Extract the [x, y] coordinate from the center of the cell holding the provided text.  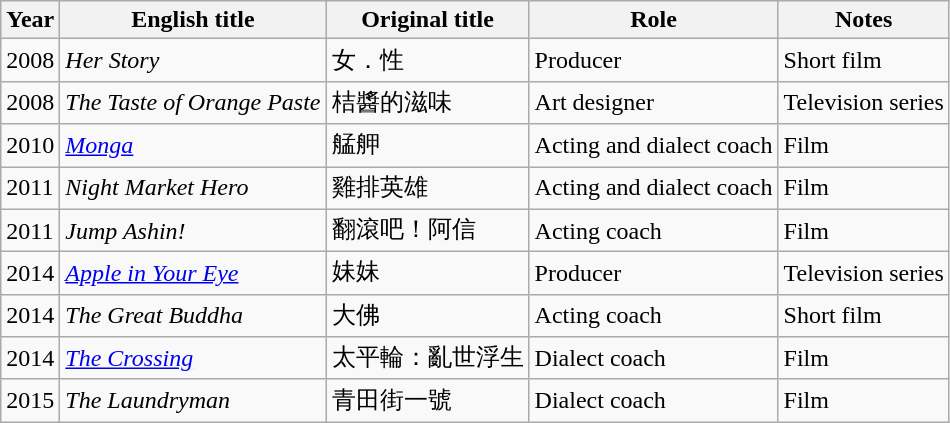
The Taste of Orange Paste [193, 102]
太平輪：亂世浮生 [428, 358]
Jump Ashin! [193, 230]
妹妹 [428, 274]
The Crossing [193, 358]
The Laundryman [193, 400]
2015 [30, 400]
Notes [864, 20]
2010 [30, 146]
The Great Buddha [193, 316]
Night Market Hero [193, 188]
大佛 [428, 316]
English title [193, 20]
Art designer [654, 102]
青田街一號 [428, 400]
Role [654, 20]
Monga [193, 146]
Original title [428, 20]
桔醬的滋味 [428, 102]
翻滾吧！阿信 [428, 230]
艋舺 [428, 146]
Apple in Your Eye [193, 274]
Her Story [193, 60]
Year [30, 20]
女．性 [428, 60]
雞排英雄 [428, 188]
